Return the (X, Y) coordinate for the center point of the cell that contains the specified text.  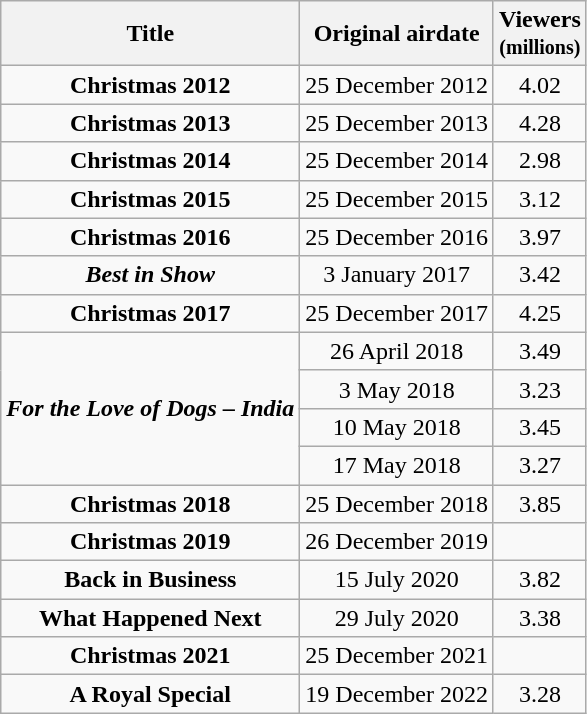
Christmas 2016 (150, 237)
For the Love of Dogs – India (150, 408)
25 December 2016 (397, 237)
What Happened Next (150, 618)
Title (150, 34)
Viewers(millions) (540, 34)
2.98 (540, 161)
Christmas 2012 (150, 85)
Christmas 2021 (150, 656)
4.25 (540, 313)
3.42 (540, 275)
3.97 (540, 237)
Christmas 2014 (150, 161)
3.27 (540, 465)
3.82 (540, 580)
3.38 (540, 618)
3.85 (540, 503)
29 July 2020 (397, 618)
25 December 2018 (397, 503)
Christmas 2017 (150, 313)
Christmas 2019 (150, 542)
3 January 2017 (397, 275)
25 December 2013 (397, 123)
Back in Business (150, 580)
10 May 2018 (397, 427)
3 May 2018 (397, 389)
19 December 2022 (397, 694)
3.49 (540, 351)
3.45 (540, 427)
4.02 (540, 85)
25 December 2015 (397, 199)
26 April 2018 (397, 351)
25 December 2017 (397, 313)
17 May 2018 (397, 465)
Original airdate (397, 34)
25 December 2014 (397, 161)
Christmas 2018 (150, 503)
4.28 (540, 123)
26 December 2019 (397, 542)
Christmas 2015 (150, 199)
A Royal Special (150, 694)
25 December 2021 (397, 656)
3.12 (540, 199)
Best in Show (150, 275)
Christmas 2013 (150, 123)
3.23 (540, 389)
3.28 (540, 694)
25 December 2012 (397, 85)
15 July 2020 (397, 580)
